Determine the [X, Y] coordinate at the center of the cell enclosing the given text.  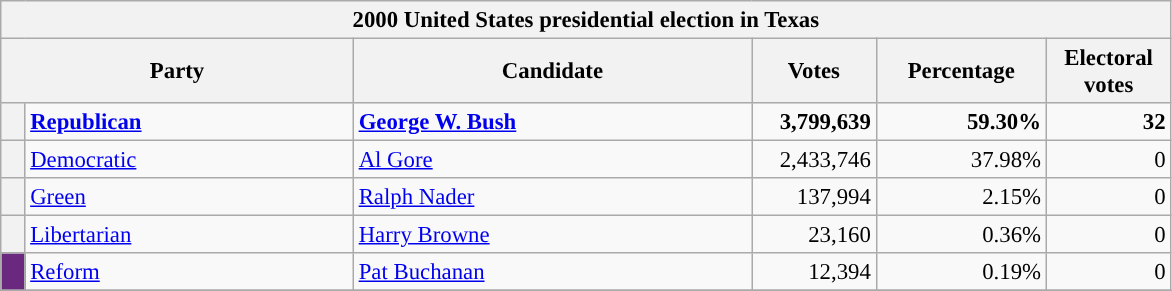
Ralph Nader [552, 197]
37.98% [961, 160]
0.36% [961, 235]
137,994 [814, 197]
Libertarian [189, 235]
Party [178, 72]
Electoral votes [1108, 72]
23,160 [814, 235]
Green [189, 197]
59.30% [961, 122]
Percentage [961, 72]
George W. Bush [552, 122]
2.15% [961, 197]
2000 United States presidential election in Texas [586, 20]
2,433,746 [814, 160]
Votes [814, 72]
Republican [189, 122]
Harry Browne [552, 235]
Candidate [552, 72]
32 [1108, 122]
3,799,639 [814, 122]
Democratic [189, 160]
Al Gore [552, 160]
